Return the [x, y] coordinate for the center point of the cell that contains the specified text.  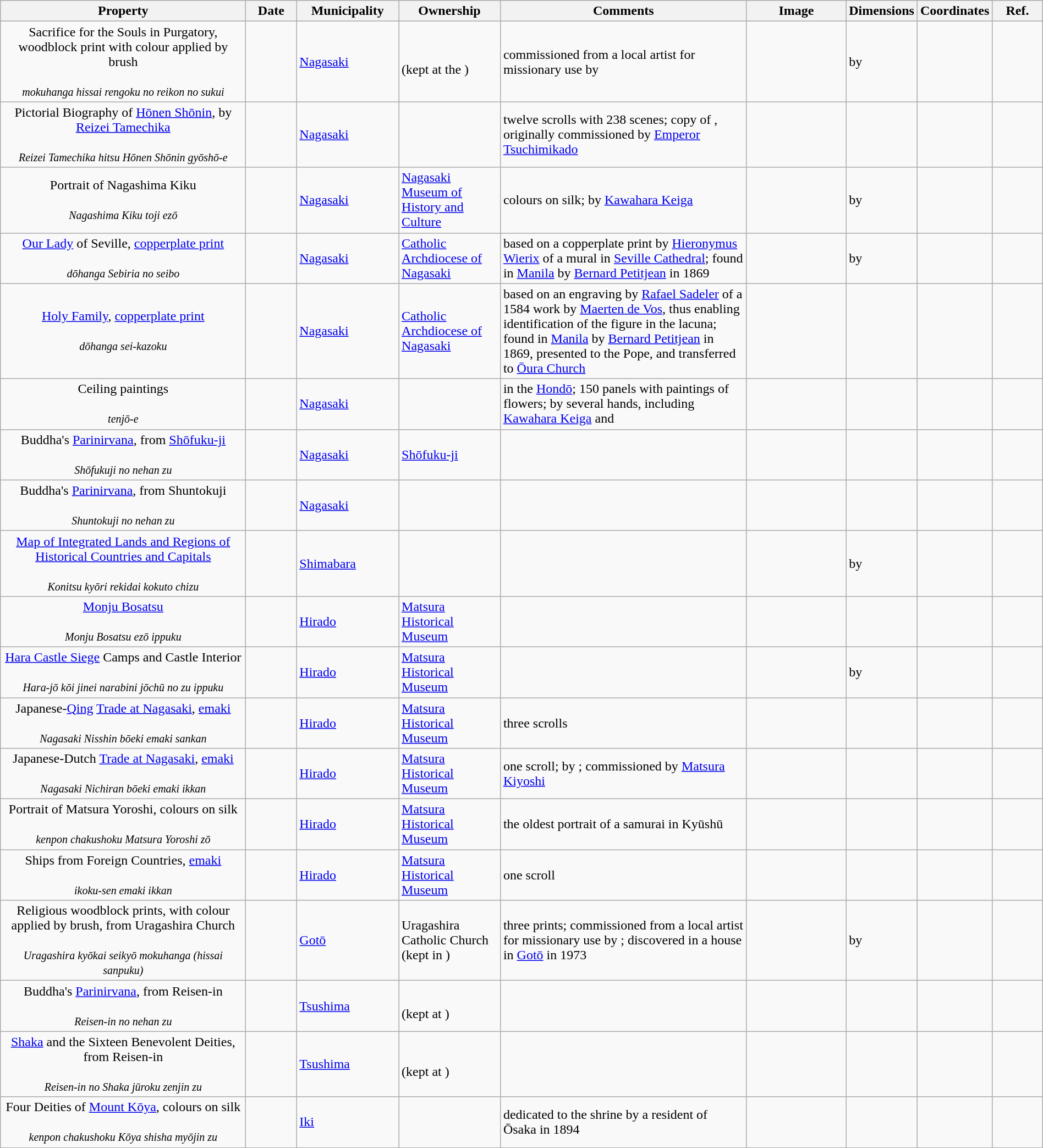
Property [123, 11]
three prints; commissioned from a local artist for missionary use by ; discovered in a house in Gotō in 1973 [623, 941]
(kept at the ) [450, 62]
one scroll [623, 875]
the oldest portrait of a samurai in Kyūshū [623, 824]
Sacrifice for the Souls in Purgatory, woodblock print with colour applied by brushmokuhanga hissai rengoku no reikon no sukui [123, 62]
Japanese-Qing Trade at Nagasaki, emakiNagasaki Nisshin bōeki emaki sankan [123, 723]
Japanese-Dutch Trade at Nagasaki, emakiNagasaki Nichiran bōeki emaki ikkan [123, 774]
Holy Family, copperplate printdōhanga sei-kazoku [123, 331]
Four Deities of Mount Kōya, colours on silkkenpon chakushoku Kōya shisha myōjin zu [123, 1122]
Portrait of Nagashima KikuNagashima Kiku toji ezō [123, 200]
dedicated to the shrine by a resident of Ōsaka in 1894 [623, 1122]
Ref. [1018, 11]
Uragashira Catholic Church(kept in ) [450, 941]
in the Hondō; 150 panels with paintings of flowers; by several hands, including Kawahara Keiga and [623, 404]
Buddha's Parinirvana, from Shōfuku-jiShōfukuji no nehan zu [123, 455]
Shimabara [348, 564]
Coordinates [954, 11]
Buddha's Parinirvana, from Reisen-inReisen-in no nehan zu [123, 1006]
Ownership [450, 11]
Gotō [348, 941]
twelve scrolls with 238 scenes; copy of , originally commissioned by Emperor Tsuchimikado [623, 134]
Religious woodblock prints, with colour applied by brush, from Uragashira ChurchUragashira kyōkai seikyō mokuhanga (hissai sanpuku) [123, 941]
Comments [623, 11]
Image [796, 11]
three scrolls [623, 723]
Map of Integrated Lands and Regions of Historical Countries and CapitalsKonitsu kyōri rekidai kokuto chizu [123, 564]
Iki [348, 1122]
commissioned from a local artist for missionary use by [623, 62]
based on a copperplate print by Hieronymus Wierix of a mural in Seville Cathedral; found in Manila by Bernard Petitjean in 1869 [623, 258]
Monju BosatsuMonju Bosatsu ezō ippuku [123, 621]
Ceiling paintingstenjō-e [123, 404]
Dimensions [882, 11]
Municipality [348, 11]
Ships from Foreign Countries, emakiikoku-sen emaki ikkan [123, 875]
one scroll; by ; commissioned by Matsura Kiyoshi [623, 774]
colours on silk; by Kawahara Keiga [623, 200]
Nagasaki Museum of History and Culture [450, 200]
Pictorial Biography of Hōnen Shōnin, by Reizei TamechikaReizei Tamechika hitsu Hōnen Shōnin gyōshō-e [123, 134]
Shaka and the Sixteen Benevolent Deities, from Reisen-inReisen-in no Shaka jūroku zenjin zu [123, 1064]
Portrait of Matsura Yoroshi, colours on silkkenpon chakushoku Matsura Yoroshi zō [123, 824]
Buddha's Parinirvana, from ShuntokujiShuntokuji no nehan zu [123, 505]
Date [271, 11]
Shōfuku-ji [450, 455]
Hara Castle Siege Camps and Castle InteriorHara-jō kōi jinei narabini jōchū no zu ippuku [123, 672]
Our Lady of Seville, copperplate printdōhanga Sebiria no seibo [123, 258]
